Capture the cell that displays the provided text and extract its [X, Y] central coordinate. 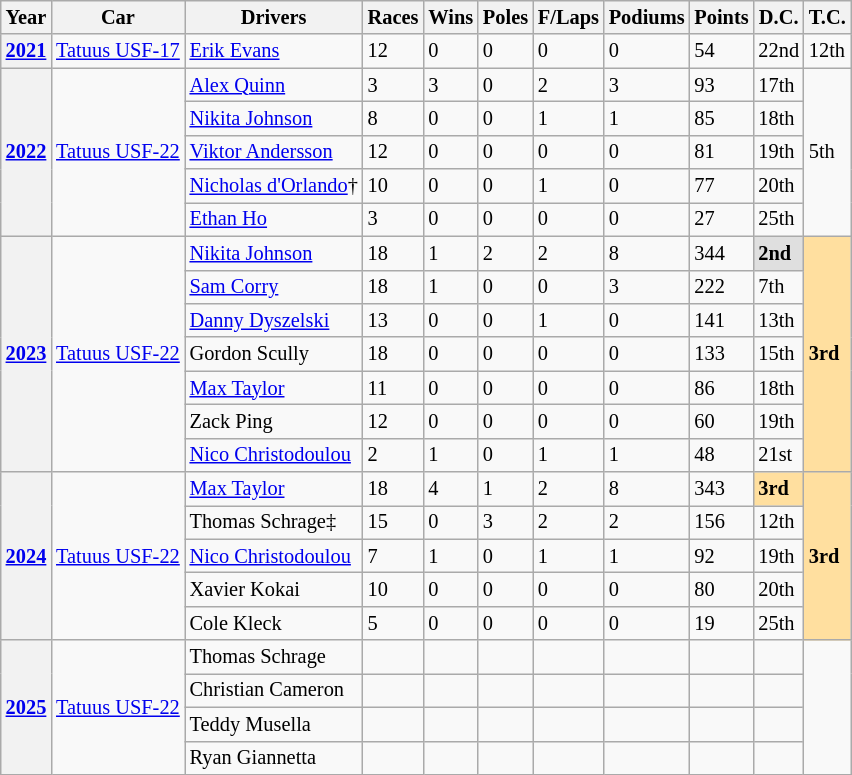
27 [721, 219]
5th [828, 152]
Danny Dyszelski [274, 320]
13 [394, 320]
11 [394, 388]
Xavier Kokai [274, 589]
Erik Evans [274, 51]
Gordon Scully [274, 354]
80 [721, 589]
F/Laps [568, 17]
2025 [26, 708]
2023 [26, 354]
22nd [778, 51]
77 [721, 186]
15th [778, 354]
48 [721, 455]
Thomas Schrage [274, 657]
Sam Corry [274, 287]
7th [778, 287]
Christian Cameron [274, 690]
Teddy Musella [274, 724]
21st [778, 455]
T.C. [828, 17]
7 [394, 556]
4 [450, 489]
Year [26, 17]
141 [721, 320]
Ethan Ho [274, 219]
85 [721, 118]
344 [721, 253]
60 [721, 421]
17th [778, 85]
93 [721, 85]
Races [394, 17]
92 [721, 556]
343 [721, 489]
Tatuus USF-17 [118, 51]
54 [721, 51]
Thomas Schrage‡ [274, 522]
133 [721, 354]
222 [721, 287]
86 [721, 388]
2nd [778, 253]
Alex Quinn [274, 85]
Ryan Giannetta [274, 758]
Cole Kleck [274, 623]
Poles [506, 17]
Nicholas d'Orlando† [274, 186]
2022 [26, 152]
81 [721, 152]
Viktor Andersson [274, 152]
5 [394, 623]
156 [721, 522]
Podiums [647, 17]
19 [721, 623]
15 [394, 522]
Zack Ping [274, 421]
Points [721, 17]
2024 [26, 556]
Wins [450, 17]
13th [778, 320]
D.C. [778, 17]
Car [118, 17]
2021 [26, 51]
Drivers [274, 17]
